Locate the cell with the specified text and output its [x, y] center coordinate. 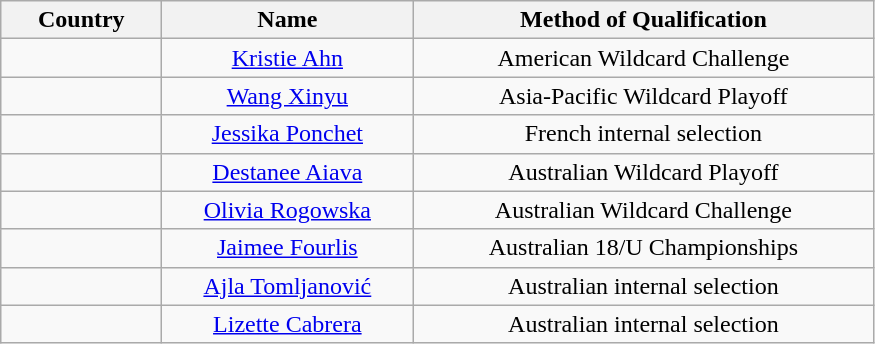
Australian Wildcard Playoff [644, 172]
Australian 18/U Championships [644, 248]
Australian Wildcard Challenge [644, 210]
Asia-Pacific Wildcard Playoff [644, 96]
American Wildcard Challenge [644, 58]
Kristie Ahn [288, 58]
Destanee Aiava [288, 172]
Name [288, 20]
Ajla Tomljanović [288, 286]
Country [82, 20]
Olivia Rogowska [288, 210]
Jaimee Fourlis [288, 248]
Method of Qualification [644, 20]
Lizette Cabrera [288, 324]
French internal selection [644, 134]
Wang Xinyu [288, 96]
Jessika Ponchet [288, 134]
